Pinpoint the cell where the given text exists, returning its (X, Y) midpoint coordinate. 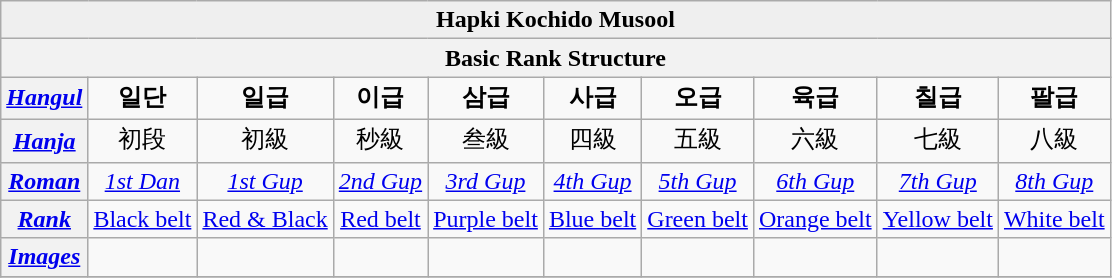
初級 (265, 140)
4th Gup (592, 181)
Rank (44, 219)
秒級 (380, 140)
사급 (592, 98)
初段 (142, 140)
육급 (815, 98)
四級 (592, 140)
Images (44, 257)
Red & Black (265, 219)
3rd Gup (486, 181)
叁級 (486, 140)
Black belt (142, 219)
Hapki Kochido Musool (556, 20)
七級 (938, 140)
Yellow belt (938, 219)
五級 (698, 140)
Hanja (44, 140)
1st Dan (142, 181)
Green belt (698, 219)
Blue belt (592, 219)
Hangul (44, 98)
일급 (265, 98)
삼급 (486, 98)
2nd Gup (380, 181)
7th Gup (938, 181)
6th Gup (815, 181)
팔급 (1054, 98)
Roman (44, 181)
Purple belt (486, 219)
5th Gup (698, 181)
일단 (142, 98)
오급 (698, 98)
White belt (1054, 219)
칠급 (938, 98)
1st Gup (265, 181)
Basic Rank Structure (556, 58)
8th Gup (1054, 181)
이급 (380, 98)
八級 (1054, 140)
Red belt (380, 219)
六級 (815, 140)
Orange belt (815, 219)
